Pinpoint the cell where the given text exists, returning its [X, Y] midpoint coordinate. 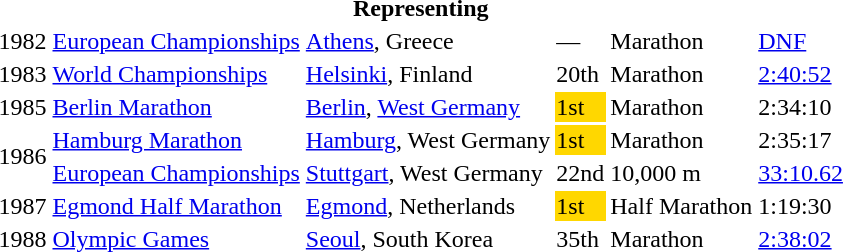
20th [580, 74]
22nd [580, 173]
World Championships [176, 74]
Hamburg, West Germany [428, 140]
Stuttgart, West Germany [428, 173]
Egmond, Netherlands [428, 206]
Hamburg Marathon [176, 140]
— [580, 41]
Egmond Half Marathon [176, 206]
Athens, Greece [428, 41]
Berlin, West Germany [428, 107]
10,000 m [682, 173]
Helsinki, Finland [428, 74]
Berlin Marathon [176, 107]
Half Marathon [682, 206]
